Extract the [x, y] coordinate from the center of the cell holding the provided text.  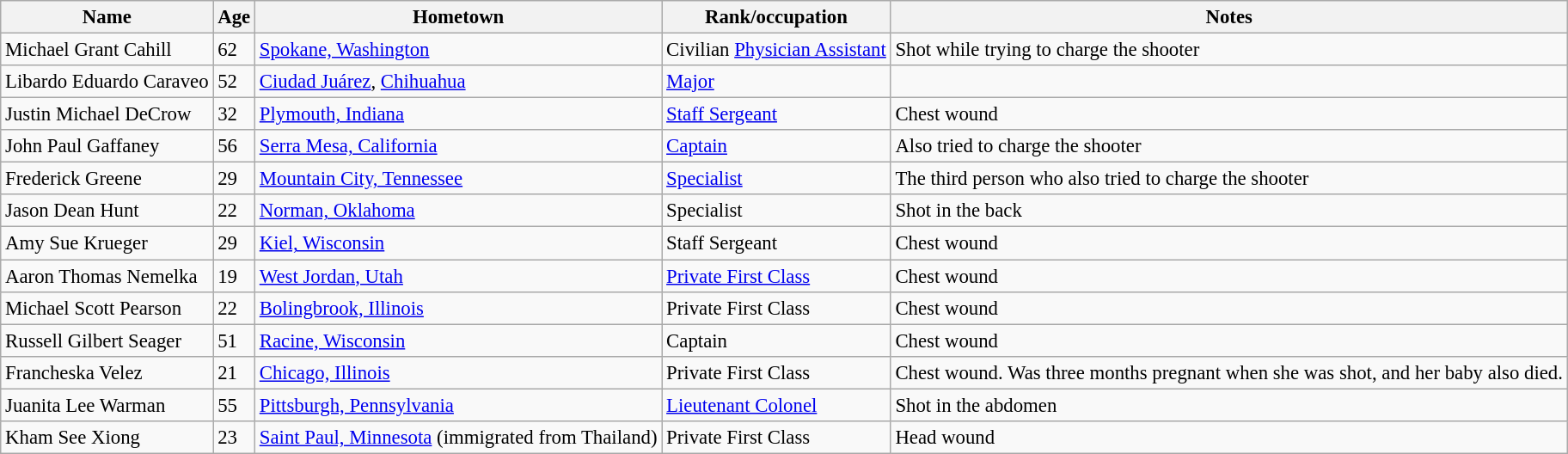
Serra Mesa, California [457, 146]
Frederick Greene [107, 179]
West Jordan, Utah [457, 276]
The third person who also tried to charge the shooter [1229, 179]
Amy Sue Krueger [107, 243]
Mountain City, Tennessee [457, 179]
Shot in the back [1229, 211]
Juanita Lee Warman [107, 405]
62 [234, 50]
Norman, Oklahoma [457, 211]
51 [234, 340]
32 [234, 114]
Aaron Thomas Nemelka [107, 276]
Lieutenant Colonel [776, 405]
Notes [1229, 17]
Spokane, Washington [457, 50]
Russell Gilbert Seager [107, 340]
John Paul Gaffaney [107, 146]
Age [234, 17]
52 [234, 82]
Michael Grant Cahill [107, 50]
Ciudad Juárez, Chihuahua [457, 82]
21 [234, 372]
Racine, Wisconsin [457, 340]
19 [234, 276]
Kham See Xiong [107, 438]
Name [107, 17]
Pittsburgh, Pennsylvania [457, 405]
Hometown [457, 17]
Justin Michael DeCrow [107, 114]
Shot in the abdomen [1229, 405]
Libardo Eduardo Caraveo [107, 82]
Major [776, 82]
Chest wound. Was three months pregnant when she was shot, and her baby also died. [1229, 372]
Bolingbrook, Illinois [457, 308]
Also tried to charge the shooter [1229, 146]
Michael Scott Pearson [107, 308]
Shot while trying to charge the shooter [1229, 50]
55 [234, 405]
Jason Dean Hunt [107, 211]
Plymouth, Indiana [457, 114]
Saint Paul, Minnesota (immigrated from Thailand) [457, 438]
Kiel, Wisconsin [457, 243]
Rank/occupation [776, 17]
56 [234, 146]
Francheska Velez [107, 372]
Civilian Physician Assistant [776, 50]
23 [234, 438]
Chicago, Illinois [457, 372]
Head wound [1229, 438]
